Capture the cell that displays the provided text and extract its [x, y] central coordinate. 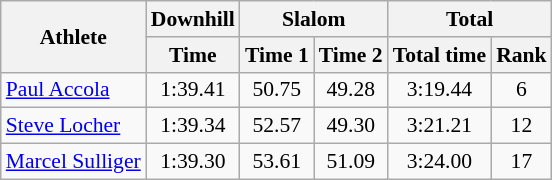
Rank [522, 55]
Marcel Sulliger [74, 162]
1:39.30 [193, 162]
3:21.21 [440, 126]
51.09 [351, 162]
Paul Accola [74, 90]
Steve Locher [74, 126]
50.75 [277, 90]
52.57 [277, 126]
Athlete [74, 36]
6 [522, 90]
Time 2 [351, 55]
53.61 [277, 162]
1:39.41 [193, 90]
Total time [440, 55]
Downhill [193, 19]
17 [522, 162]
Time 1 [277, 55]
3:24.00 [440, 162]
Time [193, 55]
49.28 [351, 90]
1:39.34 [193, 126]
12 [522, 126]
Total [470, 19]
3:19.44 [440, 90]
Slalom [314, 19]
49.30 [351, 126]
